For the text-containing cell, return its midpoint in (X, Y) coordinate format. 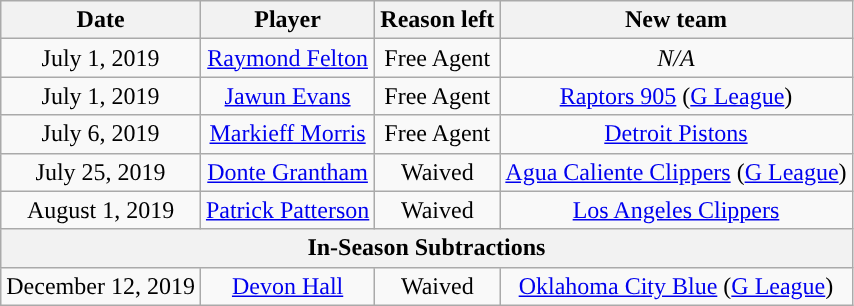
Jawun Evans (287, 96)
Donte Grantham (287, 172)
Reason left (438, 20)
In-Season Subtractions (426, 248)
Raymond Felton (287, 58)
Agua Caliente Clippers (G League) (676, 172)
Devon Hall (287, 286)
August 1, 2019 (101, 210)
Detroit Pistons (676, 134)
Player (287, 20)
N/A (676, 58)
December 12, 2019 (101, 286)
Los Angeles Clippers (676, 210)
Patrick Patterson (287, 210)
Markieff Morris (287, 134)
Date (101, 20)
July 25, 2019 (101, 172)
Raptors 905 (G League) (676, 96)
Oklahoma City Blue (G League) (676, 286)
New team (676, 20)
July 6, 2019 (101, 134)
